Scan for the cell matching the given text and deliver its [X, Y] coordinate at center. 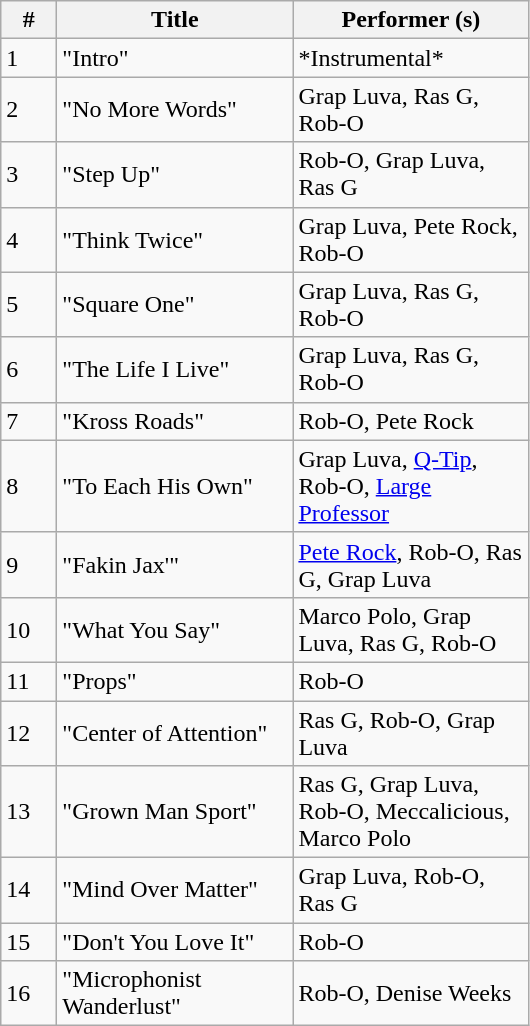
"Microphonist Wanderlust" [175, 994]
# [29, 20]
"Don't You Love It" [175, 942]
Ras G, Grap Luva, Rob-O, Meccalicious, Marco Polo [411, 812]
Grap Luva, Q-Tip, Rob-O, Large Professor [411, 486]
15 [29, 942]
Rob-O, Grap Luva, Ras G [411, 174]
Grap Luva, Rob-O, Ras G [411, 890]
"The Life I Live" [175, 370]
"Step Up" [175, 174]
Pete Rock, Rob-O, Ras G, Grap Luva [411, 564]
7 [29, 421]
Title [175, 20]
10 [29, 630]
"Center of Attention" [175, 732]
Rob-O, Pete Rock [411, 421]
8 [29, 486]
13 [29, 812]
Grap Luva, Pete Rock, Rob-O [411, 240]
*Instrumental* [411, 58]
4 [29, 240]
12 [29, 732]
11 [29, 681]
Performer (s) [411, 20]
"Mind Over Matter" [175, 890]
"What You Say" [175, 630]
"Intro" [175, 58]
Marco Polo, Grap Luva, Ras G, Rob-O [411, 630]
Rob-O, Denise Weeks [411, 994]
"Props" [175, 681]
"Fakin Jax'" [175, 564]
3 [29, 174]
16 [29, 994]
"Square One" [175, 304]
1 [29, 58]
"Kross Roads" [175, 421]
"To Each His Own" [175, 486]
"No More Words" [175, 110]
9 [29, 564]
6 [29, 370]
"Think Twice" [175, 240]
"Grown Man Sport" [175, 812]
2 [29, 110]
14 [29, 890]
5 [29, 304]
Ras G, Rob-O, Grap Luva [411, 732]
